Identify which cell holds the provided text, then report its [X, Y] central coordinate. 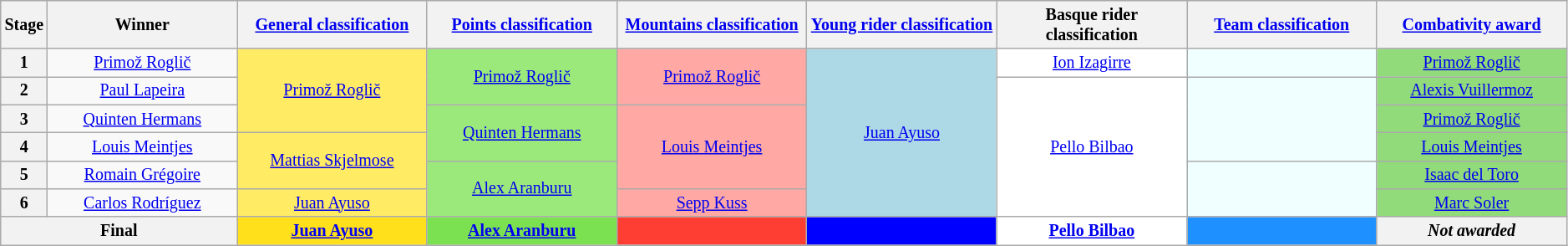
Young rider classification [902, 25]
Paul Lapeira [142, 90]
Final [119, 231]
6 [24, 202]
Points classification [521, 25]
Not awarded [1472, 231]
Alexis Vuillermoz [1472, 90]
Team classification [1281, 25]
Stage [24, 25]
Mattias Skjelmose [332, 161]
Basque rider classification [1091, 25]
Combativity award [1472, 25]
Romain Grégoire [142, 174]
Marc Soler [1472, 202]
5 [24, 174]
Ion Izagirre [1091, 64]
Mountains classification [712, 25]
1 [24, 64]
4 [24, 147]
Carlos Rodríguez [142, 202]
Winner [142, 25]
3 [24, 119]
Sepp Kuss [712, 202]
2 [24, 90]
General classification [332, 25]
Isaac del Toro [1472, 174]
